Pinpoint the cell where the given text exists, returning its [x, y] midpoint coordinate. 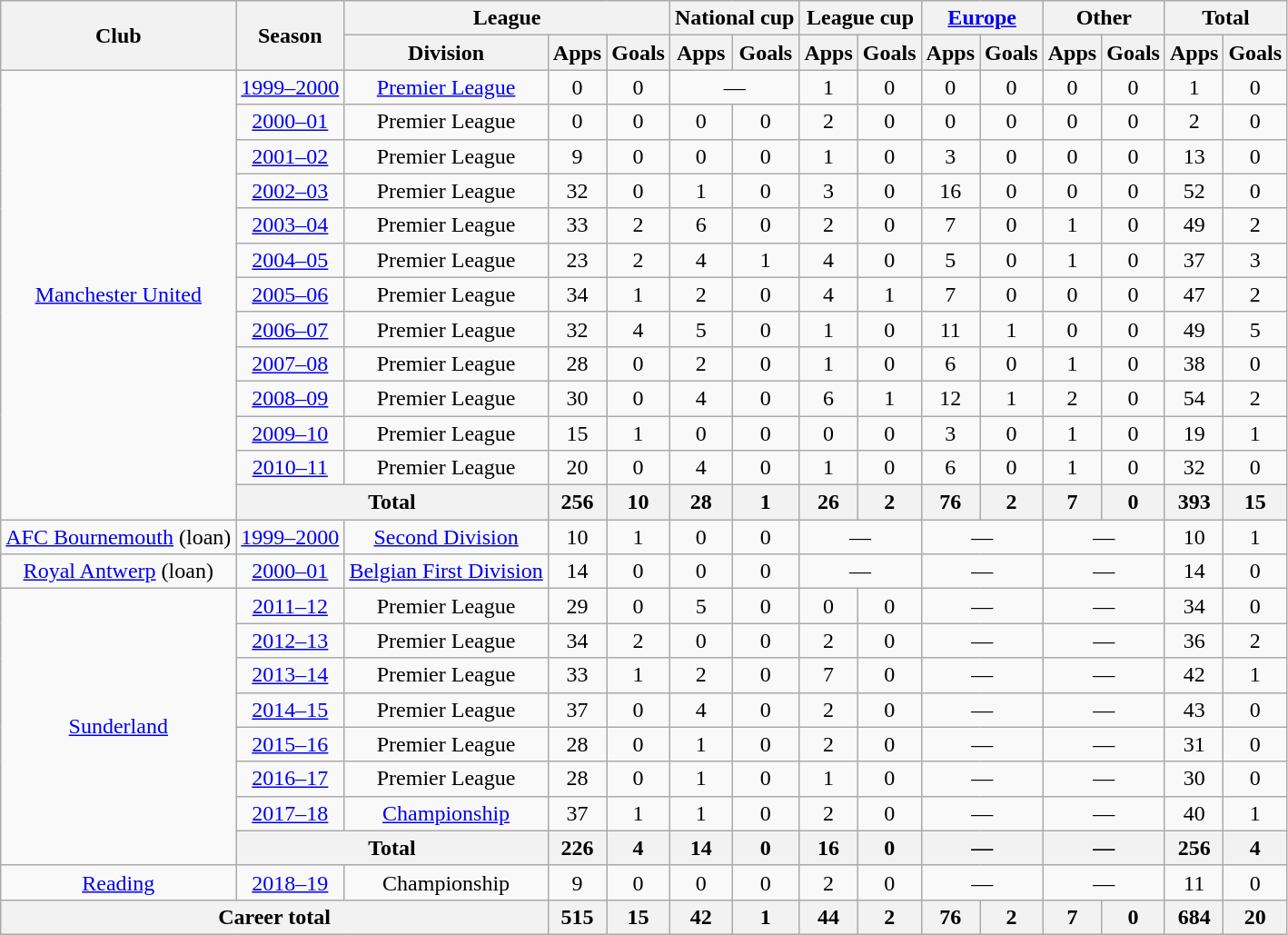
2005–06 [291, 294]
Other [1104, 18]
2011–12 [291, 606]
44 [828, 917]
2017–18 [291, 813]
684 [1194, 917]
2013–14 [291, 675]
2008–09 [291, 398]
515 [577, 917]
19 [1194, 433]
Royal Antwerp (loan) [118, 572]
Sunderland [118, 727]
2009–10 [291, 433]
Club [118, 35]
Belgian First Division [446, 572]
AFC Bournemouth (loan) [118, 537]
Career total [274, 917]
2007–08 [291, 363]
23 [577, 260]
393 [1194, 502]
43 [1194, 710]
29 [577, 606]
Season [291, 35]
2016–17 [291, 779]
League [507, 18]
Division [446, 53]
2001–02 [291, 156]
38 [1194, 363]
Second Division [446, 537]
2014–15 [291, 710]
2015–16 [291, 744]
2010–11 [291, 468]
2006–07 [291, 329]
2018–19 [291, 882]
40 [1194, 813]
226 [577, 848]
52 [1194, 191]
League cup [860, 18]
13 [1194, 156]
31 [1194, 744]
Europe [982, 18]
2002–03 [291, 191]
36 [1194, 641]
2003–04 [291, 225]
National cup [734, 18]
12 [950, 398]
Reading [118, 882]
2012–13 [291, 641]
26 [828, 502]
Manchester United [118, 294]
54 [1194, 398]
47 [1194, 294]
2004–05 [291, 260]
